For the text-containing cell, return its midpoint in (X, Y) coordinate format. 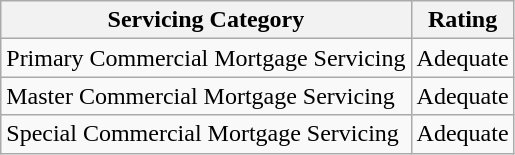
Master Commercial Mortgage Servicing (206, 96)
Primary Commercial Mortgage Servicing (206, 58)
Servicing Category (206, 20)
Special Commercial Mortgage Servicing (206, 134)
Rating (462, 20)
